Provide the [x, y] coordinate of the cell's center where the given text is located.  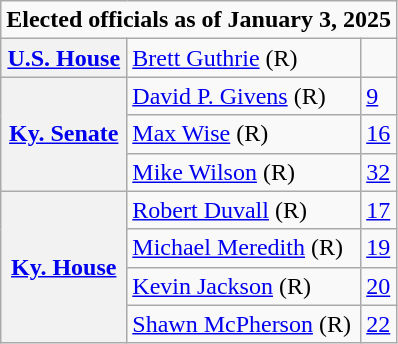
Max Wise (R) [244, 134]
32 [379, 172]
9 [379, 96]
Robert Duvall (R) [244, 210]
19 [379, 248]
Ky. House [64, 267]
Shawn McPherson (R) [244, 324]
22 [379, 324]
20 [379, 286]
Ky. Senate [64, 134]
Michael Meredith (R) [244, 248]
Brett Guthrie (R) [244, 58]
David P. Givens (R) [244, 96]
Mike Wilson (R) [244, 172]
17 [379, 210]
U.S. House [64, 58]
16 [379, 134]
Elected officials as of January 3, 2025 [199, 20]
Kevin Jackson (R) [244, 286]
